Detect which cell encompasses the target text, then output its [x, y] center coordinate. 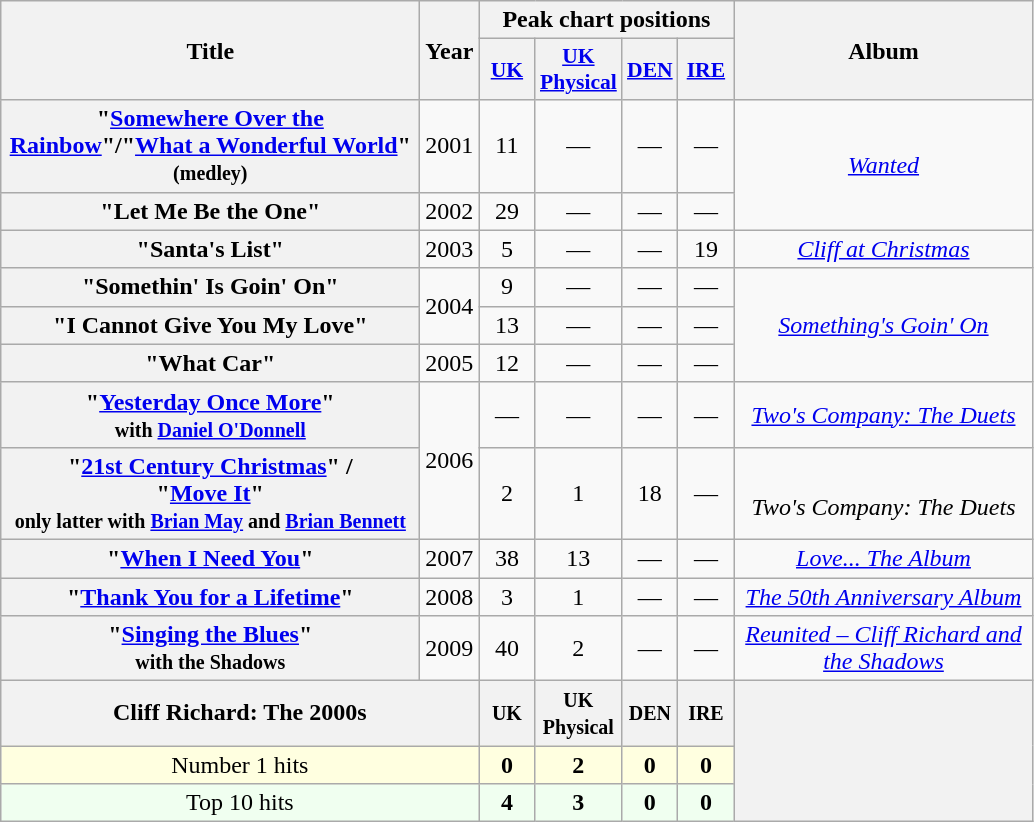
"Somewhere Over the Rainbow"/"What a Wonderful World" (medley) [210, 146]
"When I Need You" [210, 558]
40 [507, 648]
18 [650, 493]
Top 10 hits [240, 803]
"Let Me Be the One" [210, 211]
Title [210, 50]
2001 [450, 146]
2006 [450, 460]
"Yesterday Once More"with Daniel O'Donnell [210, 414]
2005 [450, 363]
2007 [450, 558]
The 50th Anniversary Album [884, 597]
"Somethin' Is Goin' On" [210, 287]
"Santa's List" [210, 249]
Love... The Album [884, 558]
"What Car" [210, 363]
38 [507, 558]
"I Cannot Give You My Love" [210, 325]
2002 [450, 211]
Wanted [884, 165]
"21st Century Christmas" /"Move It"only latter with Brian May and Brian Bennett [210, 493]
4 [507, 803]
11 [507, 146]
Cliff Richard: The 2000s [240, 714]
19 [706, 249]
2003 [450, 249]
Album [884, 50]
2004 [450, 306]
"Thank You for a Lifetime" [210, 597]
5 [507, 249]
9 [507, 287]
Cliff at Christmas [884, 249]
Peak chart positions [606, 20]
Year [450, 50]
2008 [450, 597]
12 [507, 363]
29 [507, 211]
"Singing the Blues"with the Shadows [210, 648]
Reunited – Cliff Richard and the Shadows [884, 648]
Something's Goin' On [884, 325]
Number 1 hits [240, 765]
2009 [450, 648]
